Locate the cell with the specified text and output its [x, y] center coordinate. 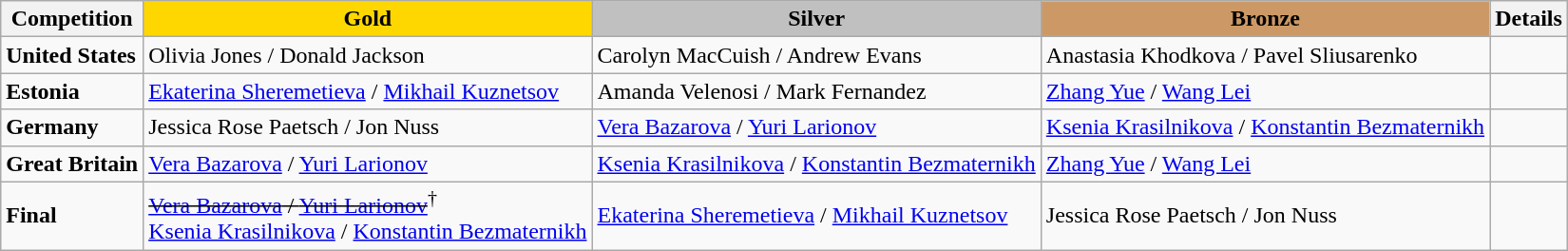
Olivia Jones / Donald Jackson [368, 55]
Amanda Velenosi / Mark Fernandez [816, 91]
Gold [368, 19]
Germany [72, 127]
Estonia [72, 91]
Vera Bazarova / Yuri Larionov† Ksenia Krasilnikova / Konstantin Bezmaternikh [368, 216]
Great Britain [72, 164]
Carolyn MacCuish / Andrew Evans [816, 55]
Anastasia Khodkova / Pavel Sliusarenko [1265, 55]
Competition [72, 19]
Silver [816, 19]
Details [1529, 19]
United States [72, 55]
Bronze [1265, 19]
Final [72, 216]
